Output the (X, Y) coordinate of the center of the cell containing the given text.  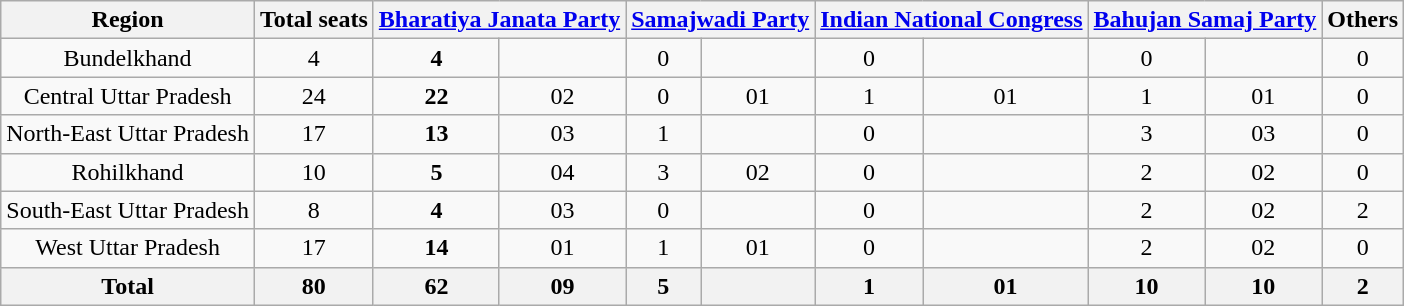
Indian National Congress (952, 20)
Others (1363, 20)
Rohilkhand (128, 172)
Bundelkhand (128, 58)
8 (314, 210)
Total seats (314, 20)
Samajwadi Party (720, 20)
North-East Uttar Pradesh (128, 134)
Region (128, 20)
80 (314, 286)
09 (562, 286)
Total (128, 286)
62 (436, 286)
22 (436, 96)
Central Uttar Pradesh (128, 96)
04 (562, 172)
West Uttar Pradesh (128, 248)
Bharatiya Janata Party (499, 20)
13 (436, 134)
Bahujan Samaj Party (1205, 20)
24 (314, 96)
South-East Uttar Pradesh (128, 210)
14 (436, 248)
